Return (x, y) of the center of cell containing provided text 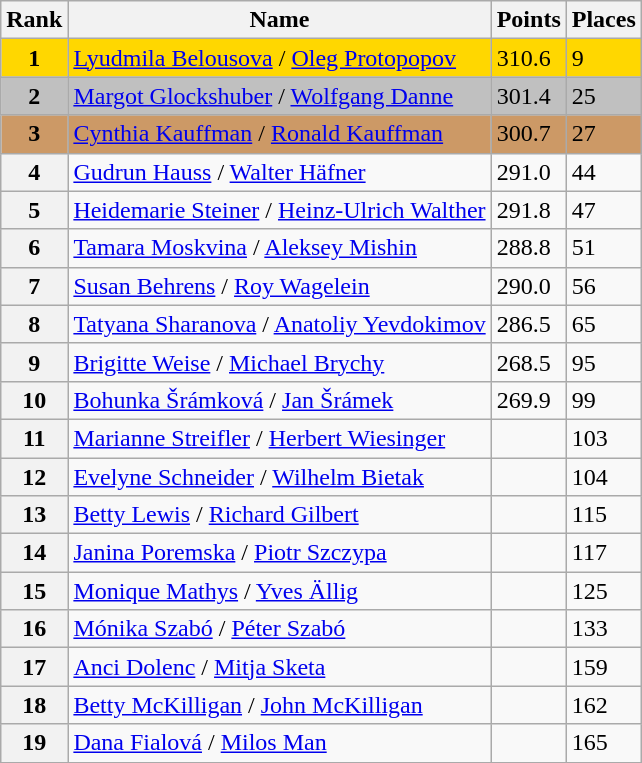
95 (604, 362)
291.0 (528, 172)
56 (604, 286)
27 (604, 134)
15 (34, 591)
Tatyana Sharanova / Anatoliy Yevdokimov (280, 324)
11 (34, 438)
Janina Poremska / Piotr Szczypa (280, 553)
65 (604, 324)
103 (604, 438)
Name (280, 20)
291.8 (528, 210)
310.6 (528, 58)
Lyudmila Belousova / Oleg Protopopov (280, 58)
51 (604, 248)
4 (34, 172)
3 (34, 134)
117 (604, 553)
19 (34, 743)
Points (528, 20)
115 (604, 515)
Bohunka Šrámková / Jan Šrámek (280, 400)
18 (34, 705)
99 (604, 400)
12 (34, 477)
1 (34, 58)
290.0 (528, 286)
Betty McKilligan / John McKilligan (280, 705)
159 (604, 667)
10 (34, 400)
7 (34, 286)
Heidemarie Steiner / Heinz-Ulrich Walther (280, 210)
125 (604, 591)
13 (34, 515)
Mónika Szabó / Péter Szabó (280, 629)
6 (34, 248)
288.8 (528, 248)
Places (604, 20)
Cynthia Kauffman / Ronald Kauffman (280, 134)
Betty Lewis / Richard Gilbert (280, 515)
104 (604, 477)
Susan Behrens / Roy Wagelein (280, 286)
286.5 (528, 324)
14 (34, 553)
Anci Dolenc / Mitja Sketa (280, 667)
5 (34, 210)
17 (34, 667)
2 (34, 96)
Rank (34, 20)
Monique Mathys / Yves Ällig (280, 591)
301.4 (528, 96)
Dana Fialová / Milos Man (280, 743)
47 (604, 210)
133 (604, 629)
162 (604, 705)
Marianne Streifler / Herbert Wiesinger (280, 438)
16 (34, 629)
Tamara Moskvina / Aleksey Mishin (280, 248)
8 (34, 324)
44 (604, 172)
Margot Glockshuber / Wolfgang Danne (280, 96)
165 (604, 743)
Brigitte Weise / Michael Brychy (280, 362)
269.9 (528, 400)
300.7 (528, 134)
Gudrun Hauss / Walter Häfner (280, 172)
25 (604, 96)
Evelyne Schneider / Wilhelm Bietak (280, 477)
268.5 (528, 362)
